Search for the cell housing the specified text and yield its (x, y) center coordinate. 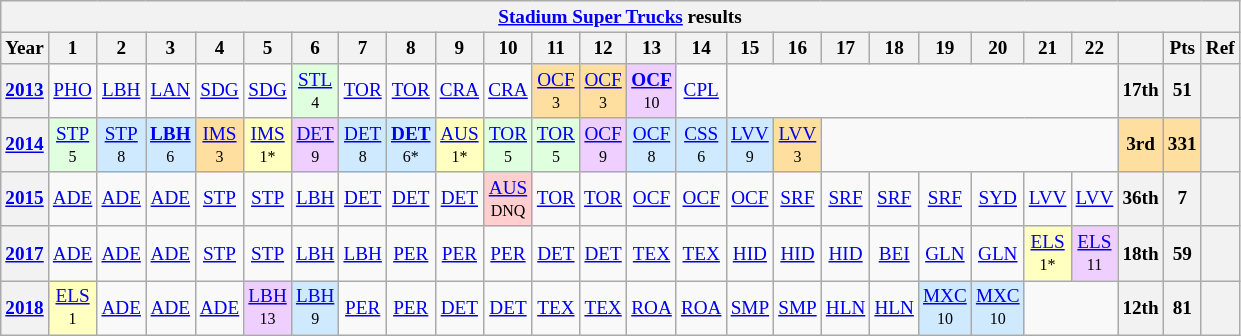
9 (460, 48)
OCF9 (602, 145)
PHO (72, 91)
8 (410, 48)
ELS1* (1048, 253)
AUSDNQ (508, 199)
20 (998, 48)
ELS11 (1094, 253)
OCF8 (652, 145)
3 (171, 48)
STP8 (122, 145)
59 (1182, 253)
CPL (701, 91)
ELS1 (72, 307)
Stadium Super Trucks results (620, 17)
81 (1182, 307)
CSS6 (701, 145)
Pts (1182, 48)
19 (944, 48)
18 (894, 48)
OCF10 (652, 91)
2015 (25, 199)
36th (1140, 199)
IMS1* (268, 145)
21 (1048, 48)
1 (72, 48)
3rd (1140, 145)
15 (750, 48)
Ref (1220, 48)
DET8 (363, 145)
22 (1094, 48)
LVV3 (798, 145)
13 (652, 48)
IMS3 (220, 145)
LVV9 (750, 145)
12 (602, 48)
4 (220, 48)
2 (122, 48)
STP5 (72, 145)
5 (268, 48)
DET9 (315, 145)
17th (1140, 91)
14 (701, 48)
BEI (894, 253)
LBH13 (268, 307)
LBH6 (171, 145)
11 (556, 48)
331 (1182, 145)
10 (508, 48)
AUS1* (460, 145)
STL4 (315, 91)
6 (315, 48)
2018 (25, 307)
18th (1140, 253)
12th (1140, 307)
LAN (171, 91)
16 (798, 48)
LBH9 (315, 307)
SYD (998, 199)
2013 (25, 91)
DET6* (410, 145)
2014 (25, 145)
Year (25, 48)
2017 (25, 253)
51 (1182, 91)
17 (846, 48)
